Locate the cell with the specified text and output its (X, Y) center coordinate. 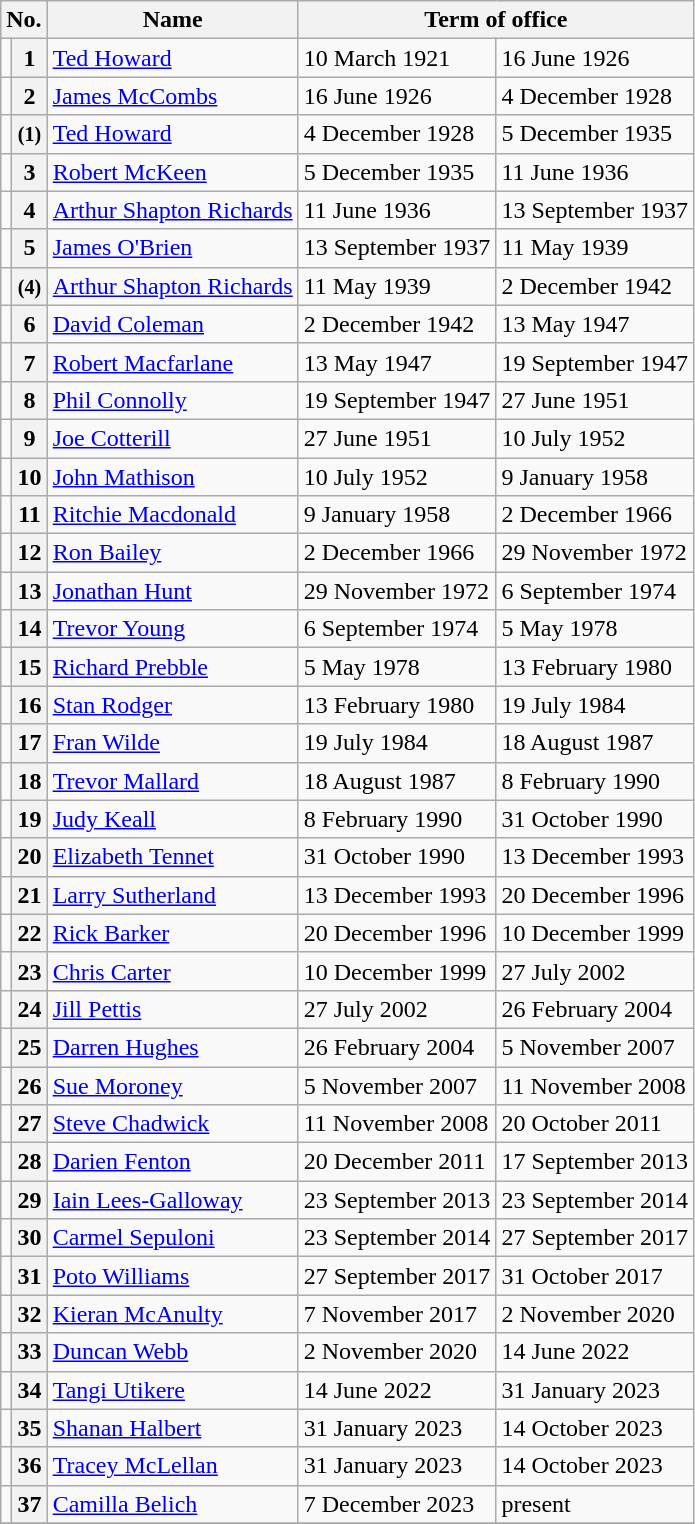
(4) (30, 286)
14 (30, 629)
Darren Hughes (172, 1047)
Trevor Young (172, 629)
David Coleman (172, 324)
35 (30, 1428)
26 (30, 1085)
Robert Macfarlane (172, 362)
9 (30, 438)
27 (30, 1124)
Jill Pettis (172, 1009)
Camilla Belich (172, 1504)
Joe Cotterill (172, 438)
James O'Brien (172, 248)
Kieran McAnulty (172, 1314)
Ron Bailey (172, 553)
Fran Wilde (172, 743)
36 (30, 1466)
Darien Fenton (172, 1162)
22 (30, 933)
20 (30, 857)
Sue Moroney (172, 1085)
21 (30, 895)
32 (30, 1314)
Richard Prebble (172, 667)
Judy Keall (172, 819)
Tracey McLellan (172, 1466)
Duncan Webb (172, 1352)
8 (30, 400)
7 (30, 362)
12 (30, 553)
Steve Chadwick (172, 1124)
20 December 2011 (397, 1162)
1 (30, 58)
23 (30, 971)
5 (30, 248)
Larry Sutherland (172, 895)
Ritchie Macdonald (172, 515)
Term of office (496, 20)
24 (30, 1009)
31 (30, 1276)
Elizabeth Tennet (172, 857)
Rick Barker (172, 933)
Name (172, 20)
present (595, 1504)
Poto Williams (172, 1276)
Chris Carter (172, 971)
7 November 2017 (397, 1314)
John Mathison (172, 477)
23 September 2013 (397, 1200)
3 (30, 172)
Stan Rodger (172, 705)
Jonathan Hunt (172, 591)
10 (30, 477)
Shanan Halbert (172, 1428)
4 (30, 210)
James McCombs (172, 96)
Robert McKeen (172, 172)
34 (30, 1390)
33 (30, 1352)
20 October 2011 (595, 1124)
29 (30, 1200)
6 (30, 324)
13 (30, 591)
Trevor Mallard (172, 781)
17 September 2013 (595, 1162)
Tangi Utikere (172, 1390)
25 (30, 1047)
Iain Lees-Galloway (172, 1200)
15 (30, 667)
Carmel Sepuloni (172, 1238)
37 (30, 1504)
16 (30, 705)
No. (24, 20)
18 (30, 781)
30 (30, 1238)
10 March 1921 (397, 58)
11 (30, 515)
7 December 2023 (397, 1504)
28 (30, 1162)
(1) (30, 134)
19 (30, 819)
17 (30, 743)
Phil Connolly (172, 400)
31 October 2017 (595, 1276)
2 (30, 96)
